Search for the cell housing the specified text and yield its (X, Y) center coordinate. 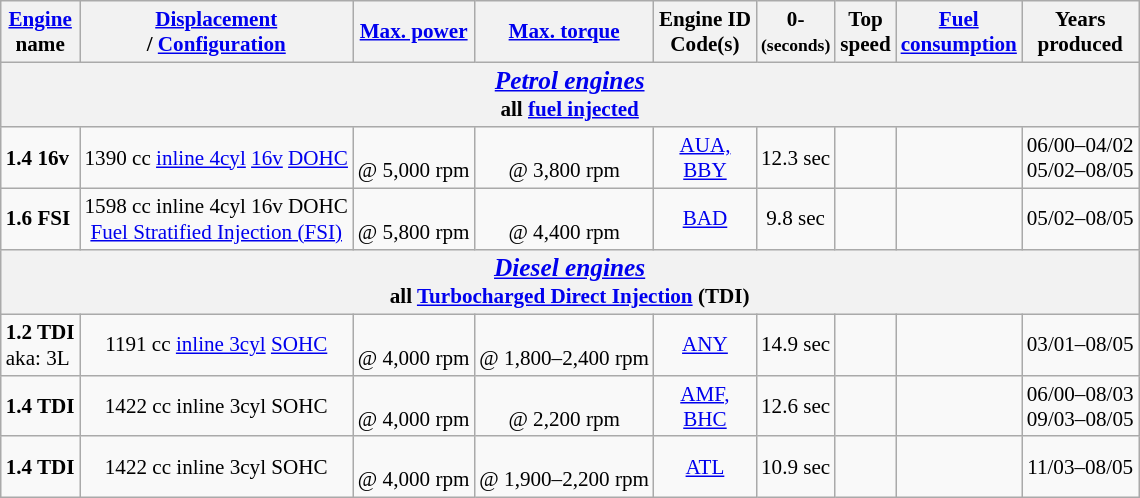
03/01–08/05 (1080, 346)
1.4 16v (40, 158)
Max. torque (564, 32)
@ 2,200 rpm (564, 406)
06/00–08/0309/03–08/05 (1080, 406)
1.6 FSI (40, 218)
Displacement/ Configuration (216, 32)
@ 3,800 rpm (564, 158)
@ 4,400 rpm (564, 218)
06/00–04/0205/02–08/05 (1080, 158)
1598 cc inline 4cyl 16v DOHCFuel Stratified Injection (FSI) (216, 218)
12.3 sec (796, 158)
ANY (705, 346)
@ 5,800 rpm (414, 218)
0-(seconds) (796, 32)
Yearsproduced (1080, 32)
1390 cc inline 4cyl 16v DOHC (216, 158)
1191 cc inline 3cyl SOHC (216, 346)
@ 1,900–2,200 rpm (564, 466)
14.9 sec (796, 346)
9.8 sec (796, 218)
05/02–08/05 (1080, 218)
Topspeed (865, 32)
11/03–08/05 (1080, 466)
Petrol enginesall fuel injected (570, 94)
AMF,BHC (705, 406)
Fuelconsumption (959, 32)
BAD (705, 218)
Diesel enginesall Turbocharged Direct Injection (TDI) (570, 282)
10.9 sec (796, 466)
1.2 TDIaka: 3L (40, 346)
@ 5,000 rpm (414, 158)
Max. power (414, 32)
12.6 sec (796, 406)
AUA,BBY (705, 158)
ATL (705, 466)
Enginename (40, 32)
@ 1,800–2,400 rpm (564, 346)
Engine IDCode(s) (705, 32)
